Extract the [x, y] coordinate from the center of the cell holding the provided text.  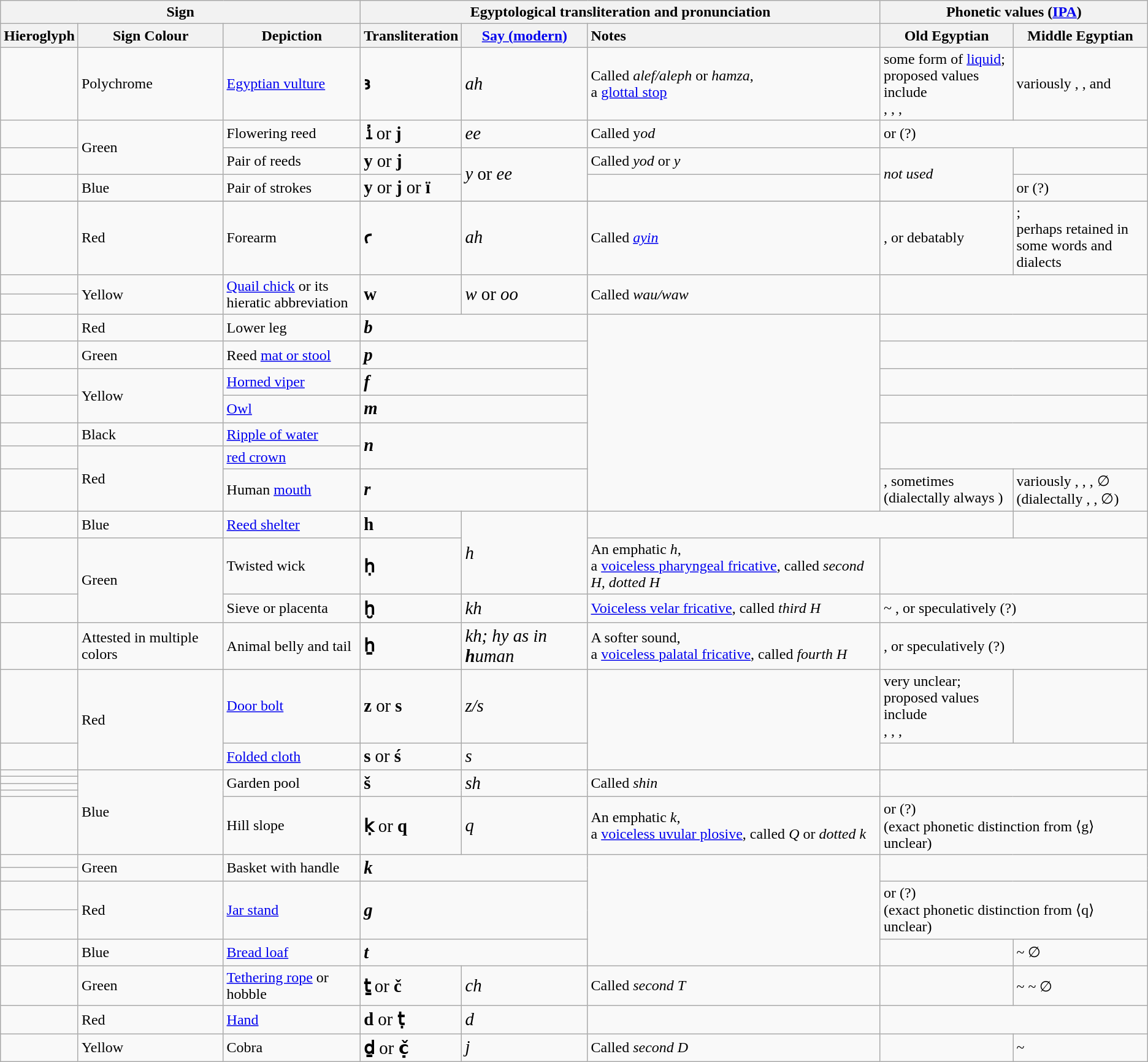
y or j or ï [411, 188]
Pair of reeds [292, 161]
Cobra [292, 1048]
Tethering rope or hobble [292, 985]
Called second D [733, 1048]
red crown [292, 458]
t [474, 952]
w [411, 294]
An emphatic h,a voiceless pharyngeal fricative, called second H, dotted H [733, 566]
Twisted wick [292, 566]
Sign Colour [151, 36]
Called ayin [733, 238]
Hieroglyph [39, 36]
A softer sound,a voiceless palatal fricative, called fourth H [733, 645]
Lower leg [292, 328]
Egyptian vulture [292, 83]
Basket with handle [292, 868]
kh; hy as in human [525, 645]
Animal belly and tail [292, 645]
k [474, 868]
sh [525, 783]
variously , , and [1081, 83]
ḏ or č̣ [411, 1048]
Forearm [292, 238]
, or speculatively (?) [1014, 645]
Quail chick or itshieratic abbreviation [292, 294]
ṯ or č [411, 985]
Human mouth [292, 490]
, or debatably [947, 238]
Called shin [733, 783]
Folded cloth [292, 756]
š [411, 783]
p [474, 355]
Depiction [292, 36]
d or ṭ [411, 1020]
Called second T [733, 985]
Bread loaf [292, 952]
~ , or speculatively (?) [1014, 609]
, sometimes (dialectally always ) [947, 490]
~ ~ ∅ [1081, 985]
w or oo [525, 294]
Called yod [733, 134]
ꞽ or j [411, 134]
Jar stand [292, 910]
An emphatic k,a voiceless uvular plosive, called Q or dotted k [733, 826]
Called wau/waw [733, 294]
Phonetic values (IPA) [1014, 12]
Called alef/aleph or hamza,a glottal stop [733, 83]
m [474, 409]
Egyptological transliteration and pronunciation [621, 12]
Sieve or placenta [292, 609]
Attested in multiple colors [151, 645]
s or ś [411, 756]
ḳ or q [411, 826]
not used [947, 174]
or (?)(exact phonetic distinction from ⟨g⟩ unclear) [1014, 826]
Called yod or y [733, 161]
n [474, 445]
z/s [525, 706]
Reed shelter [292, 525]
Door bolt [292, 706]
y or j [411, 161]
some form of liquid;proposed values include, , , [947, 83]
Hill slope [292, 826]
Reed mat or stool [292, 355]
Say (modern) [525, 36]
Black [151, 434]
Horned viper [292, 382]
Pair of strokes [292, 188]
~ [1081, 1048]
very unclear;proposed values include, , , [947, 706]
d [525, 1020]
Flowering reed [292, 134]
ꜣ [411, 83]
ch [525, 985]
Garden pool [292, 783]
g [474, 910]
Middle Egyptian [1081, 36]
ee [525, 134]
f [474, 382]
s [525, 756]
Notes [733, 36]
q [525, 826]
b [474, 328]
Sign [180, 12]
r [474, 490]
j [525, 1048]
ḫ [411, 609]
z or s [411, 706]
Owl [292, 409]
ẖ [411, 645]
ḥ [411, 566]
ꜥ [411, 238]
Old Egyptian [947, 36]
kh [525, 609]
variously , , , ∅(dialectally , , ∅) [1081, 490]
y or ee [525, 174]
or (?)(exact phonetic distinction from ⟨q⟩ unclear) [1014, 910]
Ripple of water [292, 434]
; perhaps retained insome words and dialects [1081, 238]
Hand [292, 1020]
Voiceless velar fricative, called third H [733, 609]
Transliteration [411, 36]
Polychrome [151, 83]
~ ∅ [1081, 952]
